Provide the (X, Y) coordinate of the cell's center where the given text is located.  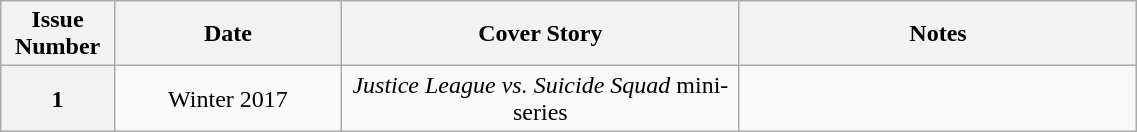
Notes (938, 34)
1 (58, 98)
Issue Number (58, 34)
Date (228, 34)
Winter 2017 (228, 98)
Justice League vs. Suicide Squad mini-series (541, 98)
Cover Story (541, 34)
